Capture the cell that displays the provided text and extract its (X, Y) central coordinate. 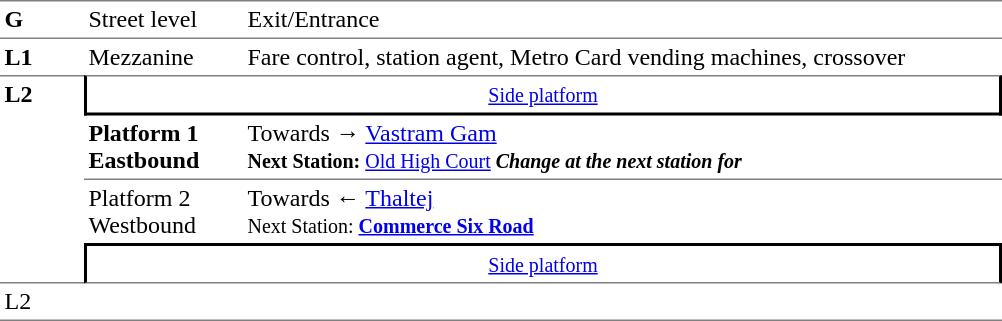
Towards → Vastram GamNext Station: Old High Court Change at the next station for (622, 148)
Fare control, station agent, Metro Card vending machines, crossover (622, 57)
Mezzanine (164, 57)
Towards ← ThaltejNext Station: Commerce Six Road (622, 212)
L1 (42, 57)
Platform 1Eastbound (164, 148)
Platform 2Westbound (164, 212)
L2 (42, 179)
Street level (164, 20)
Exit/Entrance (622, 20)
G (42, 20)
